For the text-containing cell, return its midpoint in (x, y) coordinate format. 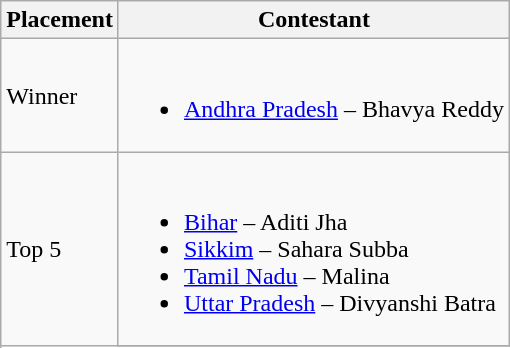
Top 5 (60, 249)
Andhra Pradesh – Bhavya Reddy (314, 96)
Contestant (314, 20)
Placement (60, 20)
Bihar – Aditi JhaSikkim – Sahara SubbaTamil Nadu – MalinaUttar Pradesh – Divyanshi Batra (314, 249)
Winner (60, 96)
